Provide the [x, y] coordinate of the cell's center where the given text is located.  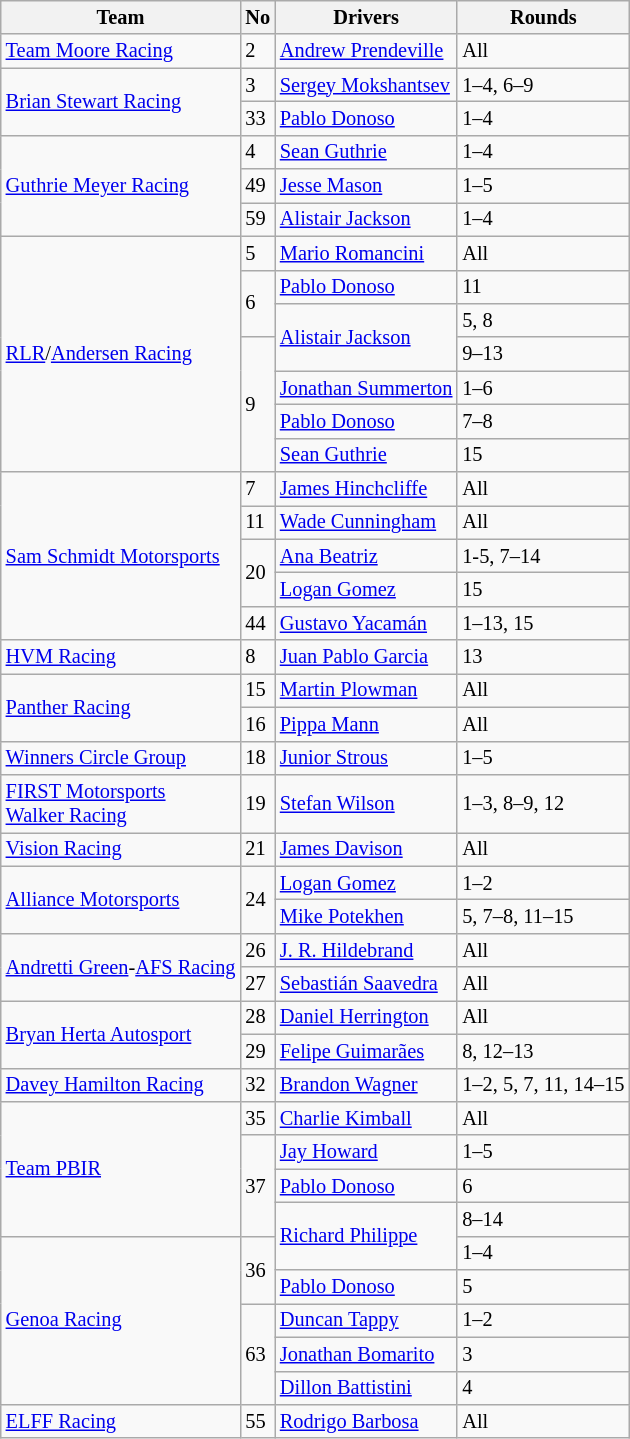
Team PBIR [121, 1168]
29 [258, 1051]
9–13 [543, 354]
Brian Stewart Racing [121, 102]
8–14 [543, 1219]
FIRST Motorsports Walker Racing [121, 803]
Duncan Tappy [366, 1320]
7–8 [543, 421]
Ana Beatriz [366, 556]
Sam Schmidt Motorsports [121, 556]
1–13, 15 [543, 623]
Sergey Mokshantsev [366, 85]
37 [258, 1186]
8, 12–13 [543, 1051]
Davey Hamilton Racing [121, 1085]
19 [258, 803]
1–6 [543, 388]
Jay Howard [366, 1152]
33 [258, 118]
1–3, 8–9, 12 [543, 803]
Felipe Guimarães [366, 1051]
59 [258, 219]
Dillon Battistini [366, 1388]
ELFF Racing [121, 1421]
Stefan Wilson [366, 803]
8 [258, 657]
Jonathan Bomarito [366, 1354]
24 [258, 900]
Wade Cunningham [366, 522]
16 [258, 724]
Jesse Mason [366, 186]
Junior Strous [366, 758]
Sebastián Saavedra [366, 984]
HVM Racing [121, 657]
13 [543, 657]
36 [258, 1270]
32 [258, 1085]
Team [121, 17]
1–4, 6–9 [543, 85]
7 [258, 489]
Richard Philippe [366, 1236]
Bryan Herta Autosport [121, 1034]
Brandon Wagner [366, 1085]
44 [258, 623]
Juan Pablo Garcia [366, 657]
Vision Racing [121, 849]
RLR/Andersen Racing [121, 354]
9 [258, 404]
21 [258, 849]
18 [258, 758]
Andrew Prendeville [366, 51]
Rounds [543, 17]
Pippa Mann [366, 724]
Drivers [366, 17]
1–2, 5, 7, 11, 14–15 [543, 1085]
49 [258, 186]
Mario Romancini [366, 253]
Mike Potekhen [366, 916]
Team Moore Racing [121, 51]
Gustavo Yacamán [366, 623]
Genoa Racing [121, 1320]
35 [258, 1118]
Jonathan Summerton [366, 388]
Daniel Herrington [366, 1017]
Alliance Motorsports [121, 900]
26 [258, 950]
J. R. Hildebrand [366, 950]
Charlie Kimball [366, 1118]
Rodrigo Barbosa [366, 1421]
Andretti Green-AFS Racing [121, 966]
Martin Plowman [366, 690]
55 [258, 1421]
Panther Racing [121, 706]
20 [258, 572]
2 [258, 51]
Winners Circle Group [121, 758]
James Hinchcliffe [366, 489]
63 [258, 1354]
5, 7–8, 11–15 [543, 916]
No [258, 17]
James Davison [366, 849]
28 [258, 1017]
27 [258, 984]
5, 8 [543, 320]
1-5, 7–14 [543, 556]
Guthrie Meyer Racing [121, 186]
